From the cell containing the given text, extract its center point as [X, Y] coordinate. 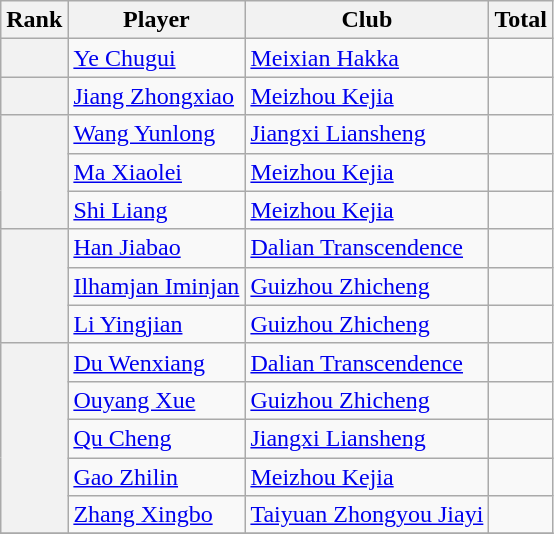
Jiang Zhongxiao [156, 96]
Han Jiabao [156, 248]
Taiyuan Zhongyou Jiayi [367, 515]
Ouyang Xue [156, 400]
Li Yingjian [156, 324]
Meixian Hakka [367, 58]
Total [521, 20]
Ilhamjan Iminjan [156, 286]
Du Wenxiang [156, 362]
Ye Chugui [156, 58]
Qu Cheng [156, 438]
Gao Zhilin [156, 477]
Shi Liang [156, 210]
Zhang Xingbo [156, 515]
Rank [34, 20]
Club [367, 20]
Ma Xiaolei [156, 172]
Wang Yunlong [156, 134]
Player [156, 20]
